Determine the (X, Y) coordinate at the center of the cell enclosing the given text.  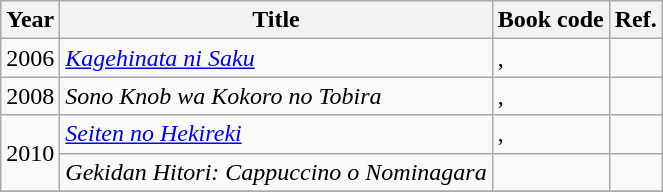
Gekidan Hitori: Cappuccino o Nominagara (276, 172)
Kagehinata ni Saku (276, 58)
2006 (30, 58)
Title (276, 20)
Ref. (636, 20)
2008 (30, 96)
Seiten no Hekireki (276, 134)
Year (30, 20)
2010 (30, 153)
Sono Knob wa Kokoro no Tobira (276, 96)
Book code (550, 20)
